Return the [X, Y] coordinate for the center point of the cell that contains the specified text.  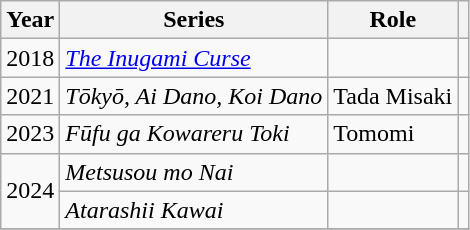
Role [393, 20]
The Inugami Curse [194, 58]
Series [194, 20]
2021 [30, 96]
Year [30, 20]
Tōkyō, Ai Dano, Koi Dano [194, 96]
Tomomi [393, 134]
2024 [30, 191]
2018 [30, 58]
Fūfu ga Kowareru Toki [194, 134]
Tada Misaki [393, 96]
2023 [30, 134]
Atarashii Kawai [194, 210]
Metsusou mo Nai [194, 172]
